Pinpoint the cell where the given text exists, returning its [X, Y] midpoint coordinate. 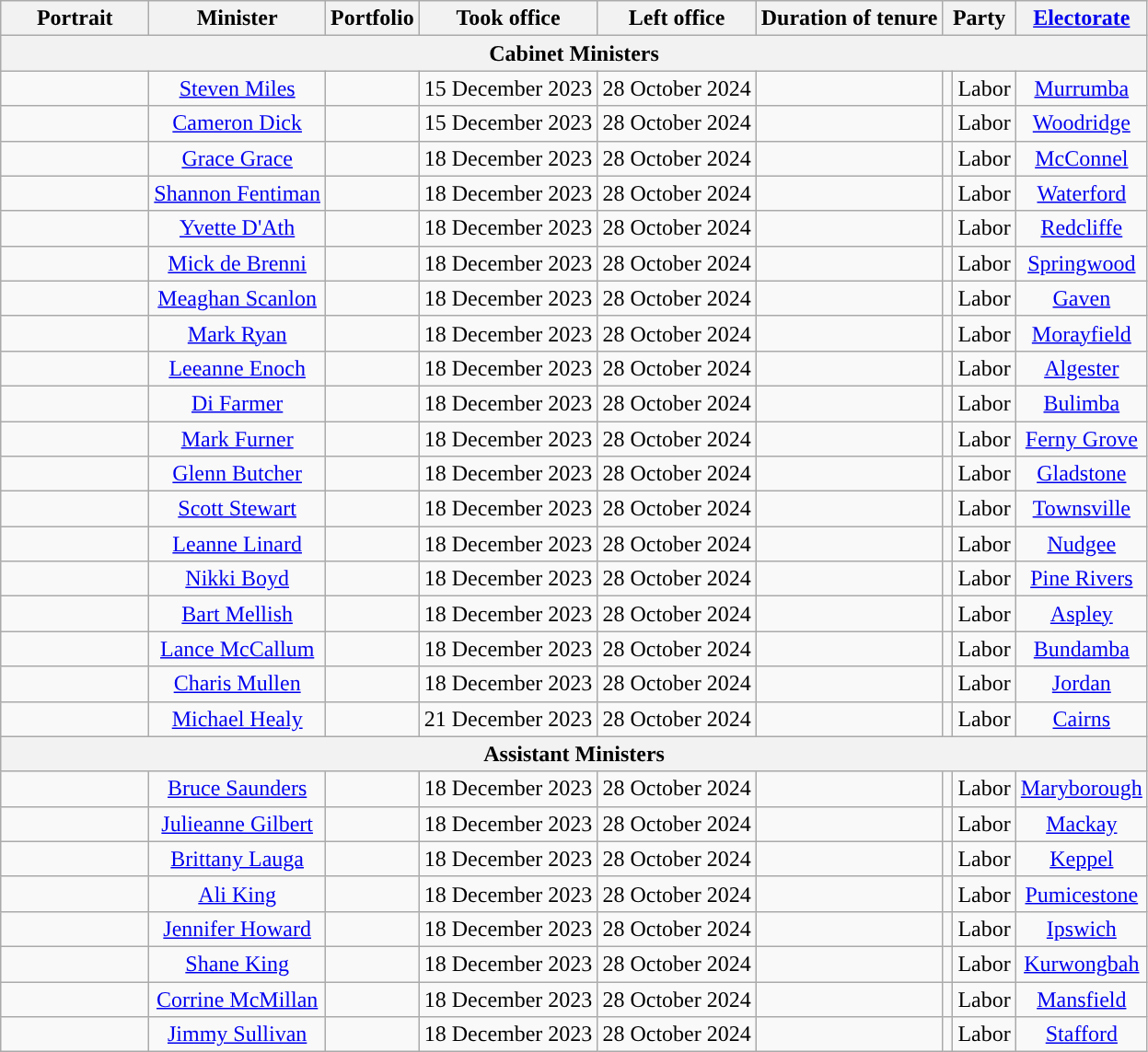
Pumicestone [1081, 894]
Jennifer Howard [238, 929]
Shannon Fentiman [238, 193]
Cameron Dick [238, 123]
Mansfield [1081, 999]
Bruce Saunders [238, 789]
Bulimba [1081, 403]
Shane King [238, 964]
Meaghan Scanlon [238, 298]
Julieanne Gilbert [238, 824]
Morayfield [1081, 333]
Aspley [1081, 614]
Woodridge [1081, 123]
Waterford [1081, 193]
Gaven [1081, 298]
Scott Stewart [238, 509]
Jimmy Sullivan [238, 1035]
Cairns [1081, 719]
Lance McCallum [238, 649]
Ali King [238, 894]
Yvette D'Ath [238, 228]
Mark Furner [238, 439]
Kurwongbah [1081, 964]
Mark Ryan [238, 333]
McConnel [1081, 158]
Murrumba [1081, 88]
Duration of tenure [849, 18]
Leanne Linard [238, 544]
Mick de Brenni [238, 263]
Assistant Ministers [574, 754]
Algester [1081, 368]
Party [980, 18]
Jordan [1081, 684]
Bart Mellish [238, 614]
Left office [677, 18]
Brittany Lauga [238, 859]
Minister [238, 18]
Cabinet Ministers [574, 53]
Ferny Grove [1081, 439]
21 December 2023 [508, 719]
Nikki Boyd [238, 579]
Portrait [75, 18]
Mackay [1081, 824]
Glenn Butcher [238, 474]
Redcliffe [1081, 228]
Gladstone [1081, 474]
Keppel [1081, 859]
Townsville [1081, 509]
Took office [508, 18]
Steven Miles [238, 88]
Maryborough [1081, 789]
Leeanne Enoch [238, 368]
Electorate [1081, 18]
Grace Grace [238, 158]
Portfolio [373, 18]
Springwood [1081, 263]
Michael Healy [238, 719]
Bundamba [1081, 649]
Stafford [1081, 1035]
Di Farmer [238, 403]
Corrine McMillan [238, 999]
Ipswich [1081, 929]
Pine Rivers [1081, 579]
Nudgee [1081, 544]
Charis Mullen [238, 684]
